Determine the [x, y] coordinate at the center of the cell enclosing the given text.  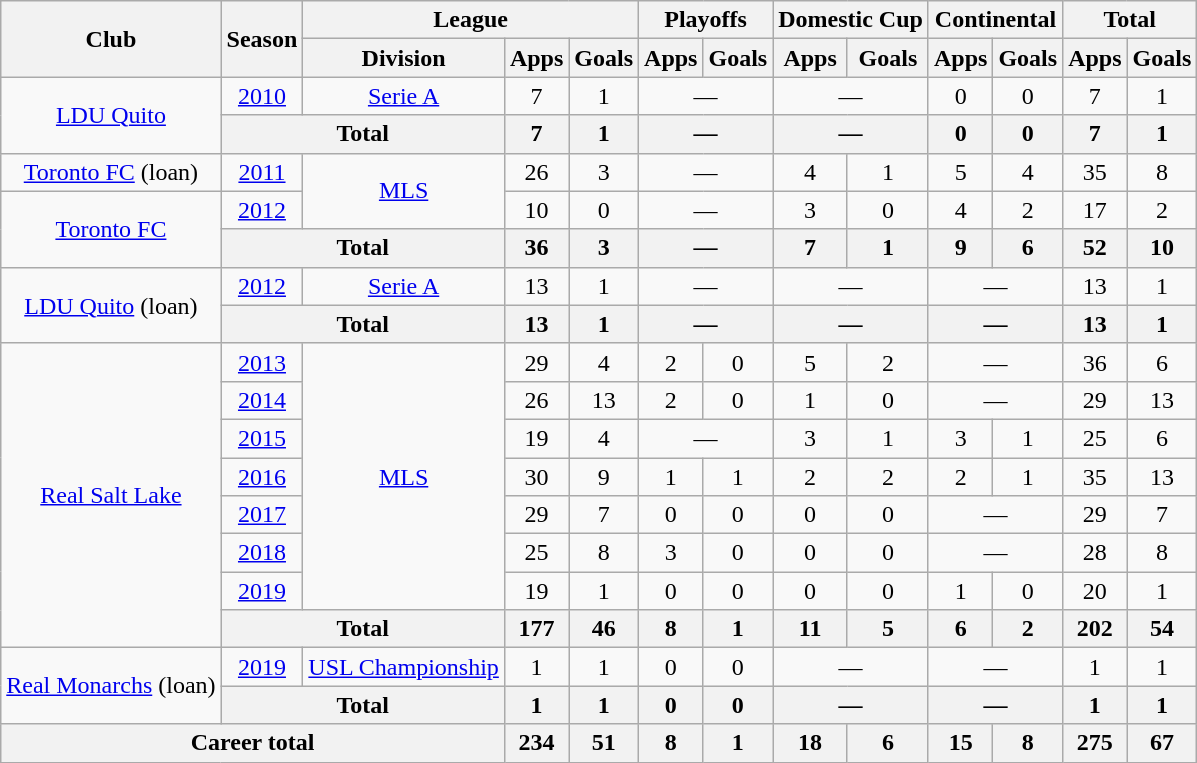
LDU Quito [111, 115]
20 [1095, 591]
17 [1095, 210]
Continental [995, 20]
2018 [262, 553]
2013 [262, 362]
67 [1162, 743]
46 [604, 629]
Toronto FC (loan) [111, 172]
LDU Quito (loan) [111, 305]
275 [1095, 743]
Toronto FC [111, 229]
Real Salt Lake [111, 495]
Career total [253, 743]
2017 [262, 515]
2010 [262, 96]
Season [262, 39]
11 [810, 629]
2014 [262, 400]
Playoffs [706, 20]
2016 [262, 477]
28 [1095, 553]
2011 [262, 172]
51 [604, 743]
177 [536, 629]
18 [810, 743]
Domestic Cup [851, 20]
League [471, 20]
Real Monarchs (loan) [111, 686]
54 [1162, 629]
2015 [262, 438]
234 [536, 743]
Division [404, 58]
Club [111, 39]
USL Championship [404, 667]
202 [1095, 629]
52 [1095, 248]
30 [536, 477]
15 [960, 743]
